Pinpoint the cell where the given text exists, returning its [X, Y] midpoint coordinate. 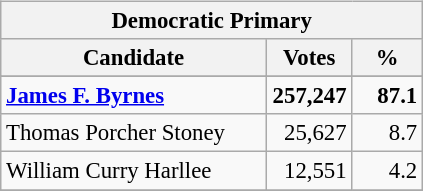
William Curry Harllee [134, 171]
25,627 [309, 133]
Democratic Primary [212, 21]
8.7 [388, 133]
4.2 [388, 171]
Candidate [134, 58]
257,247 [309, 96]
James F. Byrnes [134, 96]
87.1 [388, 96]
% [388, 58]
Votes [309, 58]
Thomas Porcher Stoney [134, 133]
12,551 [309, 171]
